Determine the (X, Y) coordinate at the center of the cell enclosing the given text.  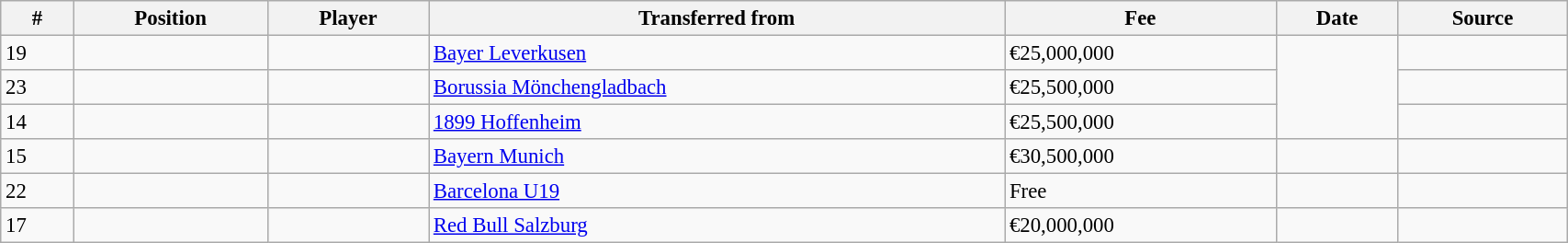
17 (37, 226)
19 (37, 53)
Bayern Munich (716, 156)
15 (37, 156)
Fee (1141, 18)
Bayer Leverkusen (716, 53)
23 (37, 87)
Red Bull Salzburg (716, 226)
€25,000,000 (1141, 53)
Transferred from (716, 18)
Free (1141, 191)
1899 Hoffenheim (716, 122)
# (37, 18)
Date (1337, 18)
14 (37, 122)
Borussia Mönchengladbach (716, 87)
€30,500,000 (1141, 156)
Position (171, 18)
Barcelona U19 (716, 191)
22 (37, 191)
€20,000,000 (1141, 226)
Source (1483, 18)
Player (347, 18)
